Search for the cell housing the specified text and yield its (x, y) center coordinate. 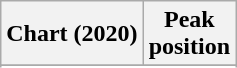
Peak position (189, 34)
Chart (2020) (72, 34)
